Detect which cell encompasses the target text, then output its [X, Y] center coordinate. 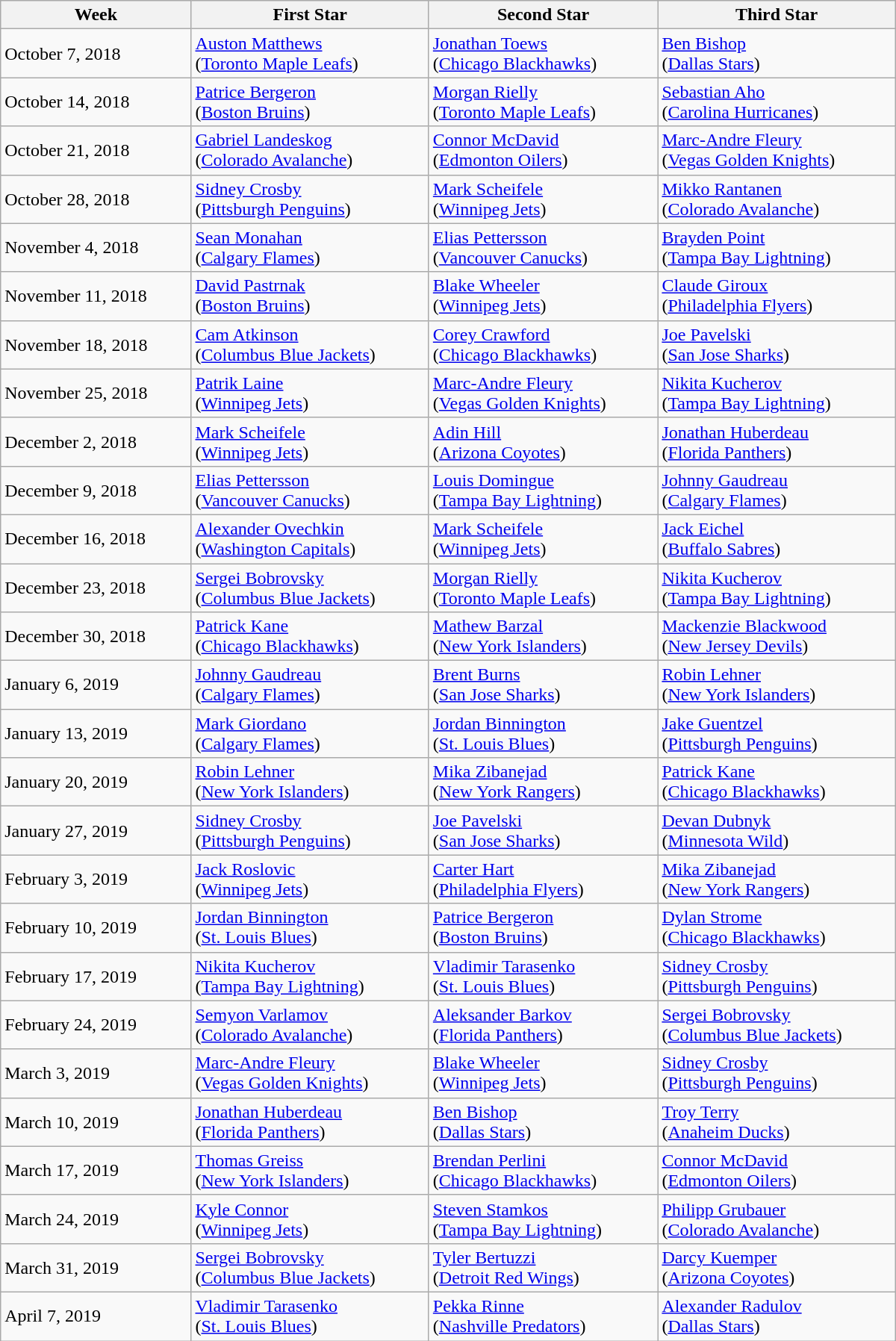
Thomas Greiss(New York Islanders) [310, 1171]
Aleksander Barkov(Florida Panthers) [544, 1024]
March 3, 2019 [96, 1074]
March 31, 2019 [96, 1268]
Alexander Radulov(Dallas Stars) [777, 1316]
Patrik Laine(Winnipeg Jets) [310, 393]
January 20, 2019 [96, 782]
February 3, 2019 [96, 880]
Gabriel Landeskog(Colorado Avalanche) [310, 151]
Mikko Rantanen(Colorado Avalanche) [777, 199]
October 14, 2018 [96, 102]
Jack Roslovic(Winnipeg Jets) [310, 880]
Mark Scheifele (Winnipeg Jets) [544, 199]
November 25, 2018 [96, 393]
First Star [310, 15]
January 27, 2019 [96, 830]
Devan Dubnyk(Minnesota Wild) [777, 830]
Alexander Ovechkin(Washington Capitals) [310, 539]
Darcy Kuemper(Arizona Coyotes) [777, 1268]
Mackenzie Blackwood(New Jersey Devils) [777, 636]
Steven Stamkos(Tampa Bay Lightning) [544, 1219]
November 18, 2018 [96, 345]
October 21, 2018 [96, 151]
Brendan Perlini(Chicago Blackhawks) [544, 1171]
February 24, 2019 [96, 1024]
November 11, 2018 [96, 296]
Philipp Grubauer(Colorado Avalanche) [777, 1219]
Tyler Bertuzzi(Detroit Red Wings) [544, 1268]
David Pastrnak(Boston Bruins) [310, 296]
November 4, 2018 [96, 248]
Pekka Rinne(Nashville Predators) [544, 1316]
Mark Giordano(Calgary Flames) [310, 733]
December 16, 2018 [96, 539]
Troy Terry(Anaheim Ducks) [777, 1121]
February 17, 2019 [96, 977]
Corey Crawford(Chicago Blackhawks) [544, 345]
December 2, 2018 [96, 442]
March 10, 2019 [96, 1121]
Louis Domingue(Tampa Bay Lightning) [544, 490]
Third Star [777, 15]
January 13, 2019 [96, 733]
Jonathan Toews(Chicago Blackhawks) [544, 54]
April 7, 2019 [96, 1316]
Mathew Barzal(New York Islanders) [544, 636]
Carter Hart(Philadelphia Flyers) [544, 880]
October 7, 2018 [96, 54]
February 10, 2019 [96, 927]
January 6, 2019 [96, 685]
Sebastian Aho(Carolina Hurricanes) [777, 102]
Adin Hill(Arizona Coyotes) [544, 442]
Jack Eichel(Buffalo Sabres) [777, 539]
Brayden Point(Tampa Bay Lightning) [777, 248]
Second Star [544, 15]
Sean Monahan(Calgary Flames) [310, 248]
Brent Burns(San Jose Sharks) [544, 685]
Auston Matthews(Toronto Maple Leafs) [310, 54]
Claude Giroux(Philadelphia Flyers) [777, 296]
December 30, 2018 [96, 636]
March 17, 2019 [96, 1171]
Kyle Connor(Winnipeg Jets) [310, 1219]
Jake Guentzel(Pittsburgh Penguins) [777, 733]
March 24, 2019 [96, 1219]
Semyon Varlamov(Colorado Avalanche) [310, 1024]
Week [96, 15]
December 23, 2018 [96, 587]
Cam Atkinson(Columbus Blue Jackets) [310, 345]
December 9, 2018 [96, 490]
Dylan Strome(Chicago Blackhawks) [777, 927]
October 28, 2018 [96, 199]
